Identify which cell holds the provided text, then report its (x, y) central coordinate. 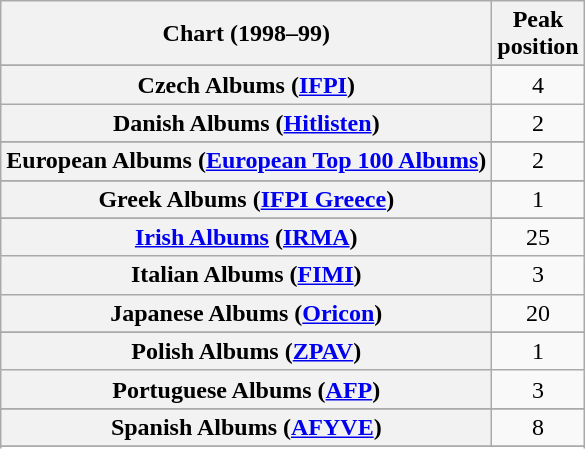
Portuguese Albums (AFP) (246, 389)
Chart (1998–99) (246, 34)
Italian Albums (FIMI) (246, 275)
European Albums (European Top 100 Albums) (246, 161)
8 (538, 427)
Irish Albums (IRMA) (246, 237)
Czech Albums (IFPI) (246, 85)
Greek Albums (IFPI Greece) (246, 199)
Japanese Albums (Oricon) (246, 313)
Spanish Albums (AFYVE) (246, 427)
4 (538, 85)
Polish Albums (ZPAV) (246, 351)
20 (538, 313)
25 (538, 237)
Danish Albums (Hitlisten) (246, 123)
Peakposition (538, 34)
